Return the (X, Y) coordinate for the center point of the cell that contains the specified text.  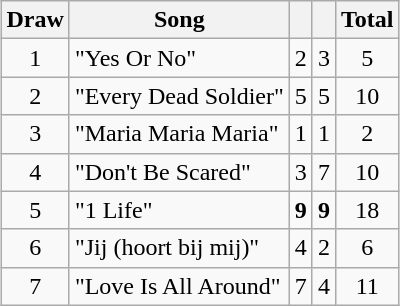
"Jij (hoort bij mij)" (179, 248)
18 (367, 210)
"Don't Be Scared" (179, 172)
"Love Is All Around" (179, 286)
"Every Dead Soldier" (179, 96)
Draw (35, 20)
Song (179, 20)
11 (367, 286)
Total (367, 20)
"Yes Or No" (179, 58)
"Maria Maria Maria" (179, 134)
"1 Life" (179, 210)
